Pinpoint the cell where the given text exists, returning its [X, Y] midpoint coordinate. 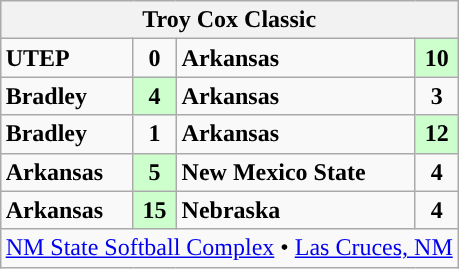
UTEP [66, 58]
0 [154, 58]
12 [436, 134]
New Mexico State [296, 172]
NM State Softball Complex • Las Cruces, NM [229, 248]
15 [154, 210]
Troy Cox Classic [229, 20]
Nebraska [296, 210]
3 [436, 96]
1 [154, 134]
5 [154, 172]
10 [436, 58]
